From the cell containing the given text, extract its center point as [X, Y] coordinate. 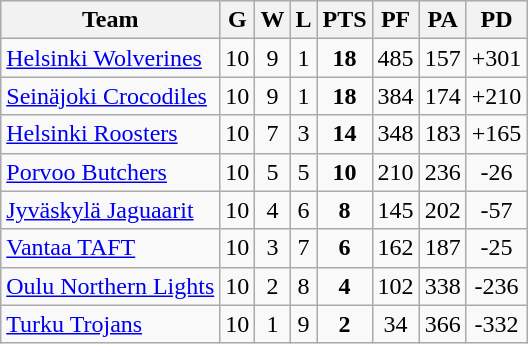
102 [396, 286]
183 [442, 134]
187 [442, 248]
-26 [496, 172]
PA [442, 20]
+165 [496, 134]
384 [396, 96]
-236 [496, 286]
338 [442, 286]
-57 [496, 210]
Turku Trojans [110, 324]
PD [496, 20]
34 [396, 324]
Seinäjoki Crocodiles [110, 96]
+301 [496, 58]
348 [396, 134]
+210 [496, 96]
Jyväskylä Jaguaarit [110, 210]
-25 [496, 248]
14 [344, 134]
Porvoo Butchers [110, 172]
202 [442, 210]
L [304, 20]
PF [396, 20]
236 [442, 172]
210 [396, 172]
174 [442, 96]
-332 [496, 324]
145 [396, 210]
Helsinki Roosters [110, 134]
157 [442, 58]
PTS [344, 20]
485 [396, 58]
W [272, 20]
Vantaa TAFT [110, 248]
Oulu Northern Lights [110, 286]
366 [442, 324]
162 [396, 248]
Helsinki Wolverines [110, 58]
G [238, 20]
Team [110, 20]
